From the cell containing the given text, extract its center point as [x, y] coordinate. 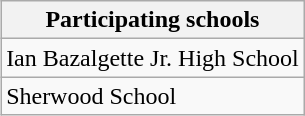
Sherwood School [153, 96]
Ian Bazalgette Jr. High School [153, 58]
Participating schools [153, 20]
